Scan for the cell matching the given text and deliver its (x, y) coordinate at center. 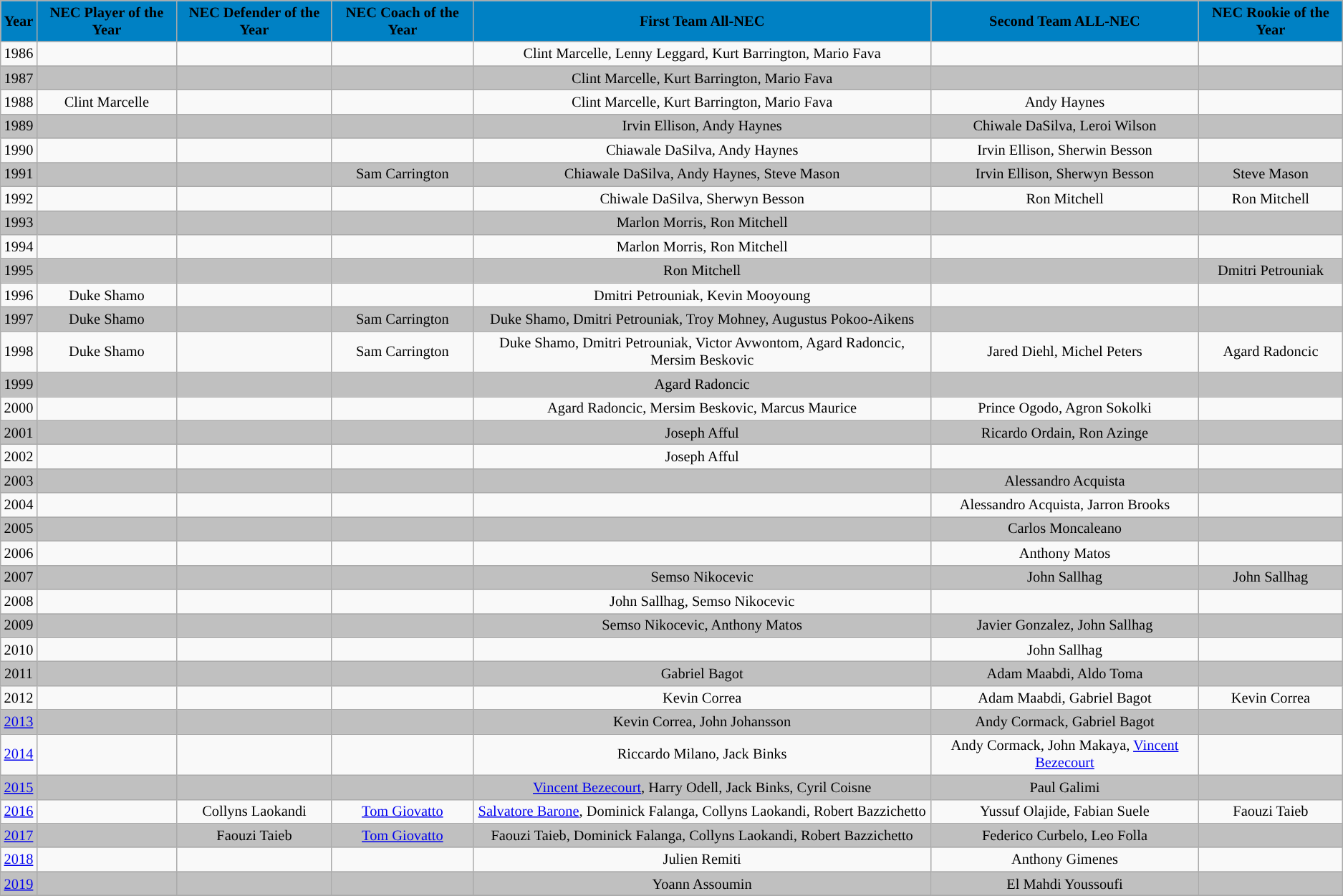
2003 (19, 481)
Clint Marcelle (106, 102)
2018 (19, 859)
First Team All-NEC (702, 21)
1991 (19, 174)
Gabriel Bagot (702, 673)
Anthony Gimenes (1064, 859)
Chiwale DaSilva, Sherwyn Besson (702, 198)
1998 (19, 352)
1989 (19, 126)
Salvatore Barone, Dominick Falanga, Collyns Laokandi, Robert Bazzichetto (702, 811)
2001 (19, 433)
2010 (19, 650)
Alessandro Acquista, Jarron Brooks (1064, 505)
Yoann Assoumin (702, 884)
2014 (19, 754)
Irvin Ellison, Sherwin Besson (1064, 150)
Clint Marcelle, Lenny Leggard, Kurt Barrington, Mario Fava (702, 54)
1999 (19, 385)
Kevin Correa, John Johansson (702, 722)
Irvin Ellison, Sherwyn Besson (1064, 174)
1988 (19, 102)
Dmitri Petrouniak (1271, 271)
Irvin Ellison, Andy Haynes (702, 126)
Alessandro Acquista (1064, 481)
Andy Cormack, Gabriel Bagot (1064, 722)
1990 (19, 150)
Julien Remiti (702, 859)
Andy Cormack, John Makaya, Vincent Bezecourt (1064, 754)
2000 (19, 408)
Dmitri Petrouniak, Kevin Mooyoung (702, 295)
2009 (19, 625)
2017 (19, 835)
Chiwale DaSilva, Leroi Wilson (1064, 126)
Semso Nikocevic (702, 577)
Federico Curbelo, Leo Folla (1064, 835)
2004 (19, 505)
1986 (19, 54)
Adam Maabdi, Aldo Toma (1064, 673)
Javier Gonzalez, John Sallhag (1064, 625)
1995 (19, 271)
2015 (19, 787)
1992 (19, 198)
Faouzi Taieb, Dominick Falanga, Collyns Laokandi, Robert Bazzichetto (702, 835)
Vincent Bezecourt, Harry Odell, Jack Binks, Cyril Coisne (702, 787)
Yussuf Olajide, Fabian Suele (1064, 811)
2013 (19, 722)
Andy Haynes (1064, 102)
John Sallhag, Semso Nikocevic (702, 601)
NEC Rookie of the Year (1271, 21)
Steve Mason (1271, 174)
2011 (19, 673)
Duke Shamo, Dmitri Petrouniak, Victor Avwontom, Agard Radoncic, Mersim Beskovic (702, 352)
2007 (19, 577)
2005 (19, 529)
Ricardo Ordain, Ron Azinge (1064, 433)
Riccardo Milano, Jack Binks (702, 754)
Prince Ogodo, Agron Sokolki (1064, 408)
Chiawale DaSilva, Andy Haynes (702, 150)
2016 (19, 811)
Carlos Moncaleano (1064, 529)
Agard Radoncic, Mersim Beskovic, Marcus Maurice (702, 408)
Collyns Laokandi (255, 811)
Semso Nikocevic, Anthony Matos (702, 625)
2006 (19, 553)
1987 (19, 78)
1994 (19, 246)
Duke Shamo, Dmitri Petrouniak, Troy Mohney, Augustus Pokoo-Aikens (702, 319)
Second Team ALL-NEC (1064, 21)
NEC Coach of the Year (403, 21)
1996 (19, 295)
Year (19, 21)
2008 (19, 601)
1993 (19, 223)
2019 (19, 884)
El Mahdi Youssoufi (1064, 884)
1997 (19, 319)
NEC Player of the Year (106, 21)
Chiawale DaSilva, Andy Haynes, Steve Mason (702, 174)
Adam Maabdi, Gabriel Bagot (1064, 698)
Paul Galimi (1064, 787)
2002 (19, 456)
Jared Diehl, Michel Peters (1064, 352)
Anthony Matos (1064, 553)
2012 (19, 698)
NEC Defender of the Year (255, 21)
